Locate the cell with the specified text and output its [x, y] center coordinate. 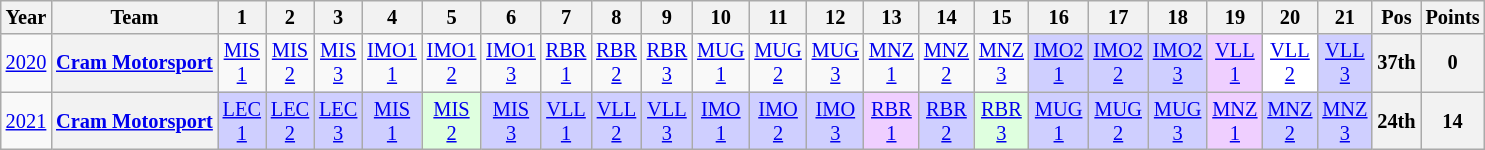
Year [26, 17]
IMO2 [778, 121]
Pos [1396, 17]
LEC2 [290, 121]
Team [134, 17]
2 [290, 17]
37th [1396, 63]
16 [1059, 17]
21 [1344, 17]
LEC1 [242, 121]
IMO12 [452, 63]
15 [1002, 17]
10 [720, 17]
9 [667, 17]
11 [778, 17]
4 [392, 17]
IMO21 [1059, 63]
7 [566, 17]
19 [1234, 17]
6 [511, 17]
13 [892, 17]
IMO22 [1118, 63]
24th [1396, 121]
IMO23 [1178, 63]
IMO11 [392, 63]
0 [1453, 63]
17 [1118, 17]
IMO1 [720, 121]
8 [616, 17]
18 [1178, 17]
IMO13 [511, 63]
20 [1290, 17]
1 [242, 17]
12 [836, 17]
LEC3 [338, 121]
5 [452, 17]
3 [338, 17]
2021 [26, 121]
2020 [26, 63]
IMO3 [836, 121]
Points [1453, 17]
